Find where the given text appears and provide that cell's center as (x, y) coordinate. 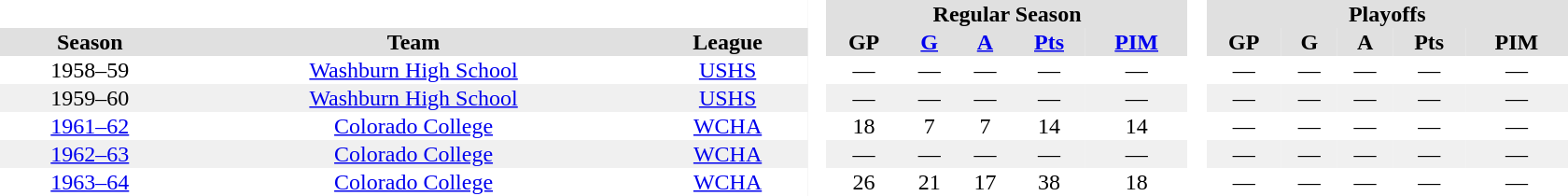
1958–59 (90, 70)
38 (1049, 182)
1959–60 (90, 98)
League (728, 42)
1963–64 (90, 182)
Regular Season (1006, 14)
1962–63 (90, 154)
17 (986, 182)
Playoffs (1387, 14)
1961–62 (90, 126)
21 (930, 182)
Team (414, 42)
Season (90, 42)
26 (863, 182)
